Extract the (x, y) coordinate from the center of the cell holding the provided text.  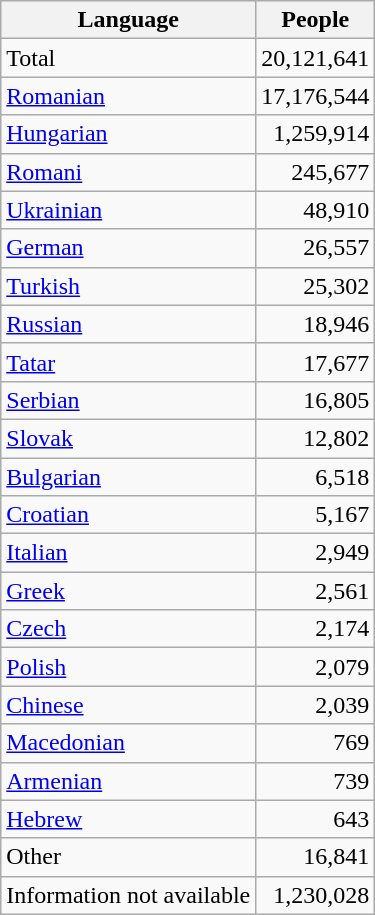
Language (128, 20)
People (316, 20)
2,561 (316, 591)
739 (316, 781)
Macedonian (128, 743)
2,039 (316, 705)
Polish (128, 667)
6,518 (316, 477)
5,167 (316, 515)
17,176,544 (316, 96)
Croatian (128, 515)
Greek (128, 591)
Romani (128, 172)
26,557 (316, 248)
Serbian (128, 400)
Tatar (128, 362)
Turkish (128, 286)
2,079 (316, 667)
25,302 (316, 286)
German (128, 248)
245,677 (316, 172)
12,802 (316, 438)
16,841 (316, 857)
1,259,914 (316, 134)
Armenian (128, 781)
18,946 (316, 324)
Other (128, 857)
643 (316, 819)
2,174 (316, 629)
Slovak (128, 438)
1,230,028 (316, 895)
20,121,641 (316, 58)
Ukrainian (128, 210)
Chinese (128, 705)
48,910 (316, 210)
Romanian (128, 96)
769 (316, 743)
Czech (128, 629)
Information not available (128, 895)
Hebrew (128, 819)
Bulgarian (128, 477)
Total (128, 58)
17,677 (316, 362)
Russian (128, 324)
16,805 (316, 400)
2,949 (316, 553)
Hungarian (128, 134)
Italian (128, 553)
